Find where the given text appears and provide that cell's center as (X, Y) coordinate. 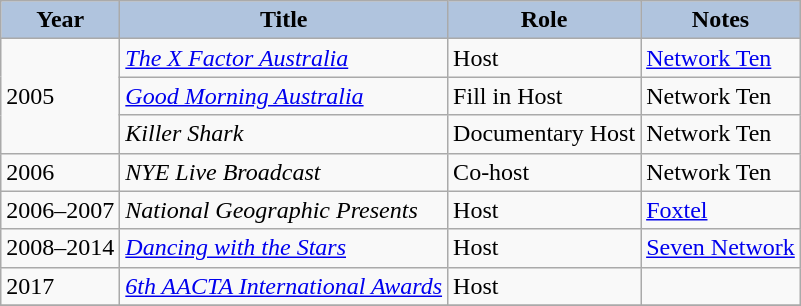
Role (544, 20)
Good Morning Australia (284, 96)
Notes (721, 20)
The X Factor Australia (284, 58)
Fill in Host (544, 96)
Co-host (544, 172)
Year (60, 20)
NYE Live Broadcast (284, 172)
Dancing with the Stars (284, 248)
Documentary Host (544, 134)
Title (284, 20)
2008–2014 (60, 248)
National Geographic Presents (284, 210)
2017 (60, 286)
Seven Network (721, 248)
Foxtel (721, 210)
2006 (60, 172)
2006–2007 (60, 210)
Killer Shark (284, 134)
2005 (60, 96)
6th AACTA International Awards (284, 286)
